Locate the cell with the specified text and output its [X, Y] center coordinate. 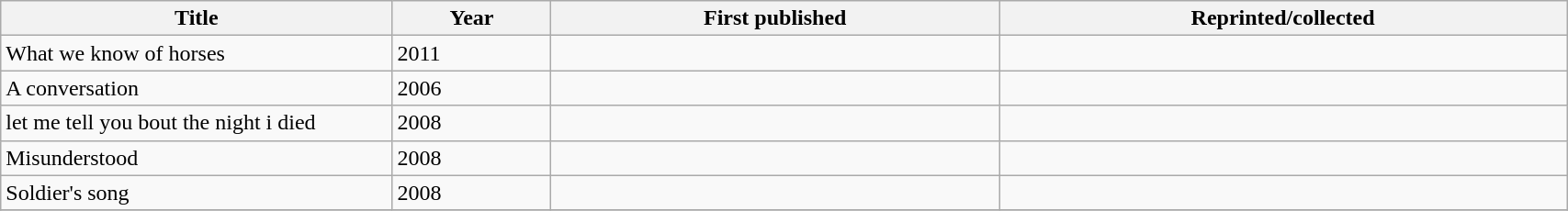
Title [197, 18]
What we know of horses [197, 53]
let me tell you bout the night i died [197, 123]
First published [775, 18]
Misunderstood [197, 158]
Reprinted/collected [1283, 18]
A conversation [197, 88]
2011 [472, 53]
2006 [472, 88]
Soldier's song [197, 193]
Year [472, 18]
